From the cell containing the given text, extract its center point as (x, y) coordinate. 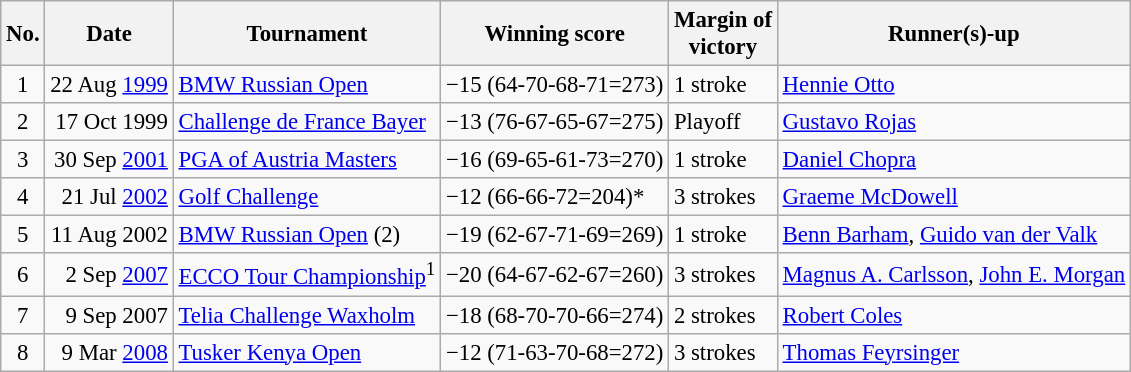
2 Sep 2007 (109, 275)
BMW Russian Open (306, 85)
7 (23, 315)
−18 (68-70-70-66=274) (555, 315)
Hennie Otto (954, 85)
9 Mar 2008 (109, 352)
Date (109, 34)
Thomas Feyrsinger (954, 352)
2 (23, 122)
8 (23, 352)
−19 (62-67-71-69=269) (555, 235)
Challenge de France Bayer (306, 122)
Tournament (306, 34)
−16 (69-65-61-73=270) (555, 160)
−13 (76-67-65-67=275) (555, 122)
Daniel Chopra (954, 160)
Robert Coles (954, 315)
Gustavo Rojas (954, 122)
5 (23, 235)
ECCO Tour Championship1 (306, 275)
30 Sep 2001 (109, 160)
Runner(s)-up (954, 34)
4 (23, 197)
Tusker Kenya Open (306, 352)
22 Aug 1999 (109, 85)
−12 (71-63-70-68=272) (555, 352)
BMW Russian Open (2) (306, 235)
Golf Challenge (306, 197)
Benn Barham, Guido van der Valk (954, 235)
9 Sep 2007 (109, 315)
1 (23, 85)
6 (23, 275)
17 Oct 1999 (109, 122)
2 strokes (724, 315)
Margin ofvictory (724, 34)
Magnus A. Carlsson, John E. Morgan (954, 275)
No. (23, 34)
21 Jul 2002 (109, 197)
3 (23, 160)
PGA of Austria Masters (306, 160)
Telia Challenge Waxholm (306, 315)
−20 (64-67-62-67=260) (555, 275)
Graeme McDowell (954, 197)
11 Aug 2002 (109, 235)
−12 (66-66-72=204)* (555, 197)
−15 (64-70-68-71=273) (555, 85)
Playoff (724, 122)
Winning score (555, 34)
